Locate the cell with the specified text and output its [X, Y] center coordinate. 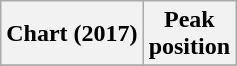
Peakposition [189, 34]
Chart (2017) [72, 34]
